Determine the (X, Y) coordinate at the center of the cell enclosing the given text.  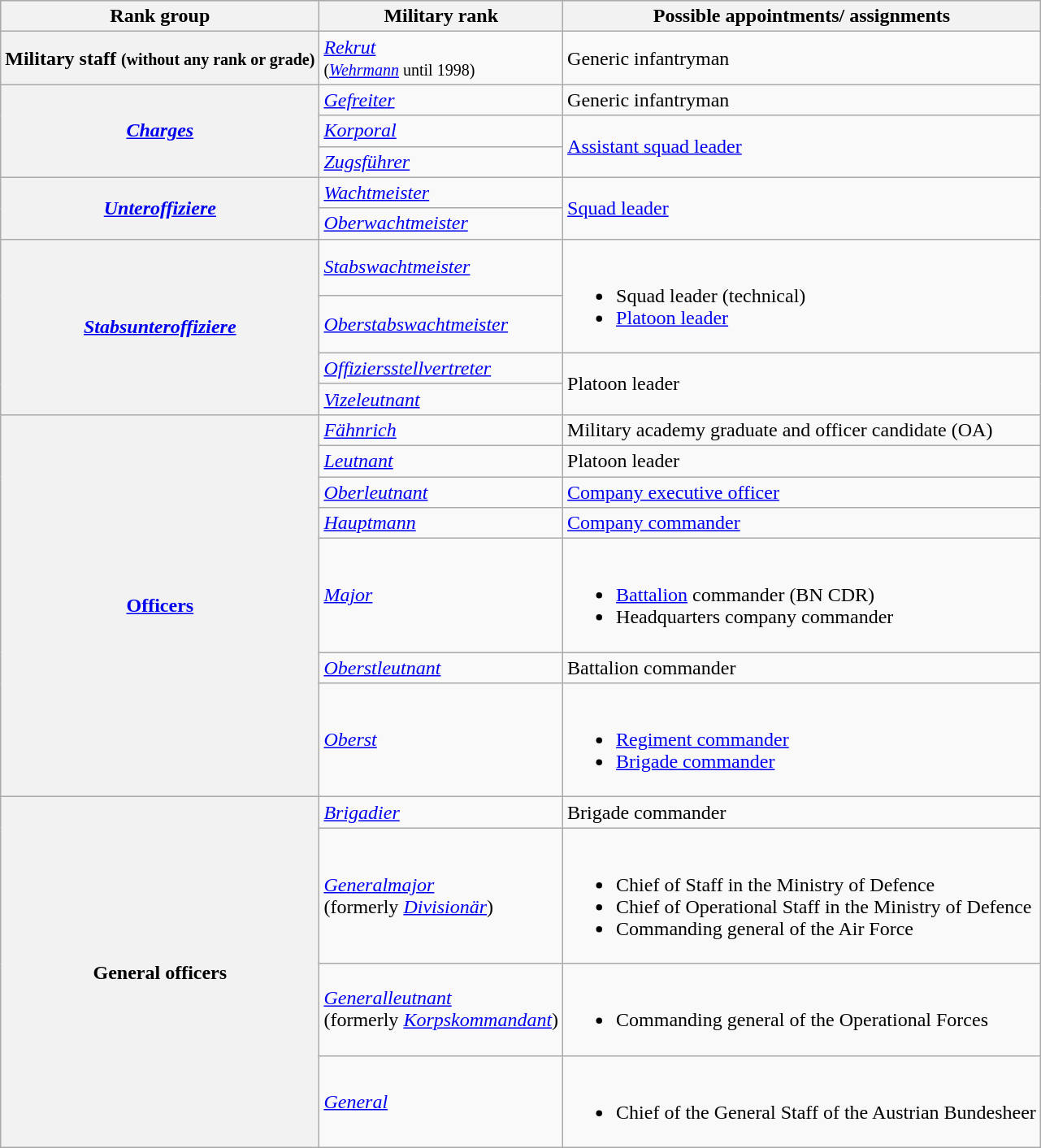
Hauptmann (441, 523)
Charges (160, 131)
Rank group (160, 16)
Unteroffiziere (160, 208)
General (441, 1102)
Stabsunteroffiziere (160, 327)
Company executive officer (802, 492)
Brigadier (441, 812)
General officers (160, 972)
Korporal (441, 131)
Gefreiter (441, 100)
Chief of the General Staff of the Austrian Bundesheer (802, 1102)
Vizeleutnant (441, 399)
Oberleutnant (441, 492)
Oberst (441, 740)
Offiziersstellvertreter (441, 368)
Wachtmeister (441, 193)
Military staff (without any rank or grade) (160, 58)
Possible appointments/ assignments (802, 16)
Oberstleutnant (441, 668)
Rekrut(Wehrmann until 1998) (441, 58)
Assistant squad leader (802, 146)
Squad leader (802, 208)
Battalion commander (802, 668)
Chief of Staff in the Ministry of DefenceChief of Operational Staff in the Ministry of DefenceCommanding general of the Air Force (802, 895)
Oberstabswachtmeister (441, 324)
Battalion commander (BN CDR)Headquarters company commander (802, 596)
Major (441, 596)
Squad leader (technical)Platoon leader (802, 296)
Generalmajor(formerly Divisionär) (441, 895)
Military academy graduate and officer candidate (OA) (802, 430)
Fähnrich (441, 430)
Brigade commander (802, 812)
Zugsführer (441, 162)
Oberwachtmeister (441, 223)
Leutnant (441, 461)
Company commander (802, 523)
Commanding general of the Operational Forces (802, 1009)
Military rank (441, 16)
Generalleutnant(formerly Korpskommandant) (441, 1009)
Stabswachtmeister (441, 267)
Officers (160, 605)
Regiment commanderBrigade commander (802, 740)
